Find where the given text appears and provide that cell's center as [x, y] coordinate. 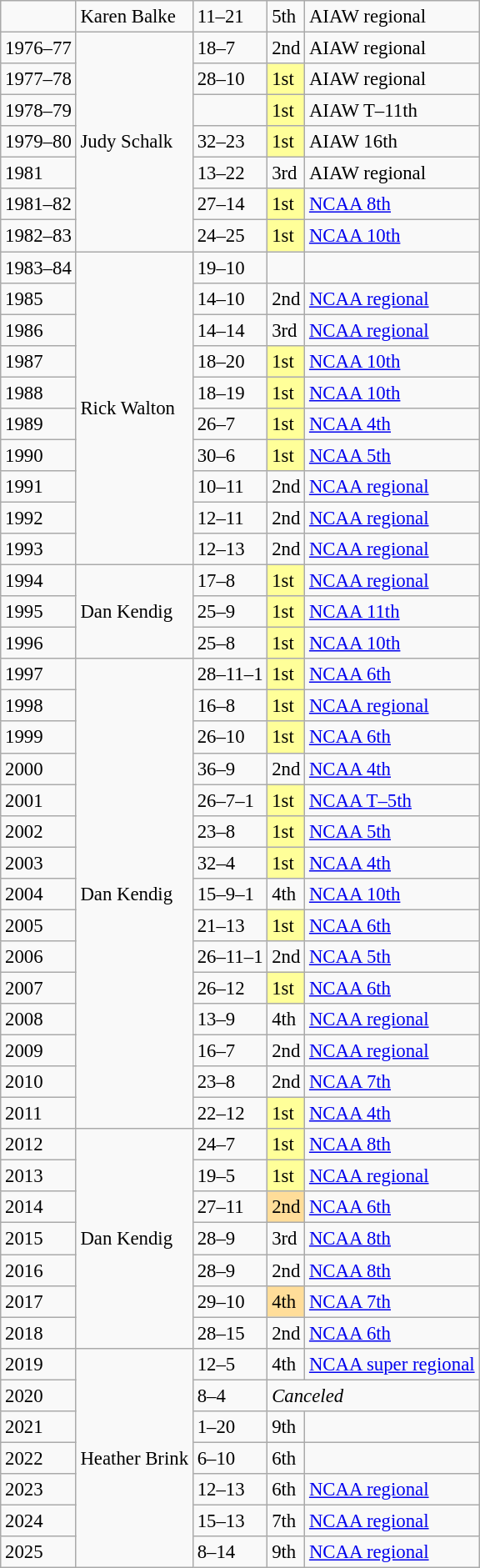
2025 [38, 1552]
1994 [38, 581]
32–4 [230, 863]
1996 [38, 644]
2003 [38, 863]
12–5 [230, 1364]
26–10 [230, 738]
1999 [38, 738]
2010 [38, 1082]
1978–79 [38, 111]
32–23 [230, 142]
14–14 [230, 330]
AIAW 16th [392, 142]
28–11–1 [230, 674]
2018 [38, 1333]
14–10 [230, 298]
15–13 [230, 1520]
Karen Balke [134, 17]
1989 [38, 424]
1976–77 [38, 48]
1988 [38, 393]
NCAA super regional [392, 1364]
19–10 [230, 268]
2016 [38, 1270]
30–6 [230, 455]
2019 [38, 1364]
NCAA 11th [392, 612]
16–8 [230, 706]
12–11 [230, 518]
2008 [38, 1019]
1997 [38, 674]
13–9 [230, 1019]
5th [287, 17]
2017 [38, 1301]
1981 [38, 173]
24–25 [230, 236]
26–11–1 [230, 957]
2024 [38, 1520]
2001 [38, 800]
1990 [38, 455]
27–11 [230, 1208]
28–15 [230, 1333]
10–11 [230, 487]
25–8 [230, 644]
1991 [38, 487]
2014 [38, 1208]
18–7 [230, 48]
Rick Walton [134, 408]
15–9–1 [230, 894]
2013 [38, 1176]
2009 [38, 1051]
16–7 [230, 1051]
2022 [38, 1458]
1992 [38, 518]
1995 [38, 612]
2006 [38, 957]
1986 [38, 330]
8–14 [230, 1552]
18–19 [230, 393]
25–9 [230, 612]
2020 [38, 1395]
1–20 [230, 1427]
18–20 [230, 361]
6–10 [230, 1458]
1987 [38, 361]
1981–82 [38, 204]
26–7–1 [230, 800]
22–12 [230, 1114]
27–14 [230, 204]
1977–78 [38, 79]
2007 [38, 988]
2000 [38, 769]
Heather Brink [134, 1457]
2021 [38, 1427]
13–22 [230, 173]
29–10 [230, 1301]
11–21 [230, 17]
1979–80 [38, 142]
24–7 [230, 1145]
2011 [38, 1114]
AIAW T–11th [392, 111]
1983–84 [38, 268]
1993 [38, 549]
2015 [38, 1239]
2012 [38, 1145]
7th [287, 1520]
1982–83 [38, 236]
1998 [38, 706]
NCAA T–5th [392, 800]
19–5 [230, 1176]
8–4 [230, 1395]
17–8 [230, 581]
2005 [38, 925]
2023 [38, 1490]
28–10 [230, 79]
2004 [38, 894]
21–13 [230, 925]
1985 [38, 298]
26–7 [230, 424]
36–9 [230, 769]
26–12 [230, 988]
Judy Schalk [134, 142]
Canceled [373, 1395]
2002 [38, 831]
